For the text-containing cell, return its midpoint in [x, y] coordinate format. 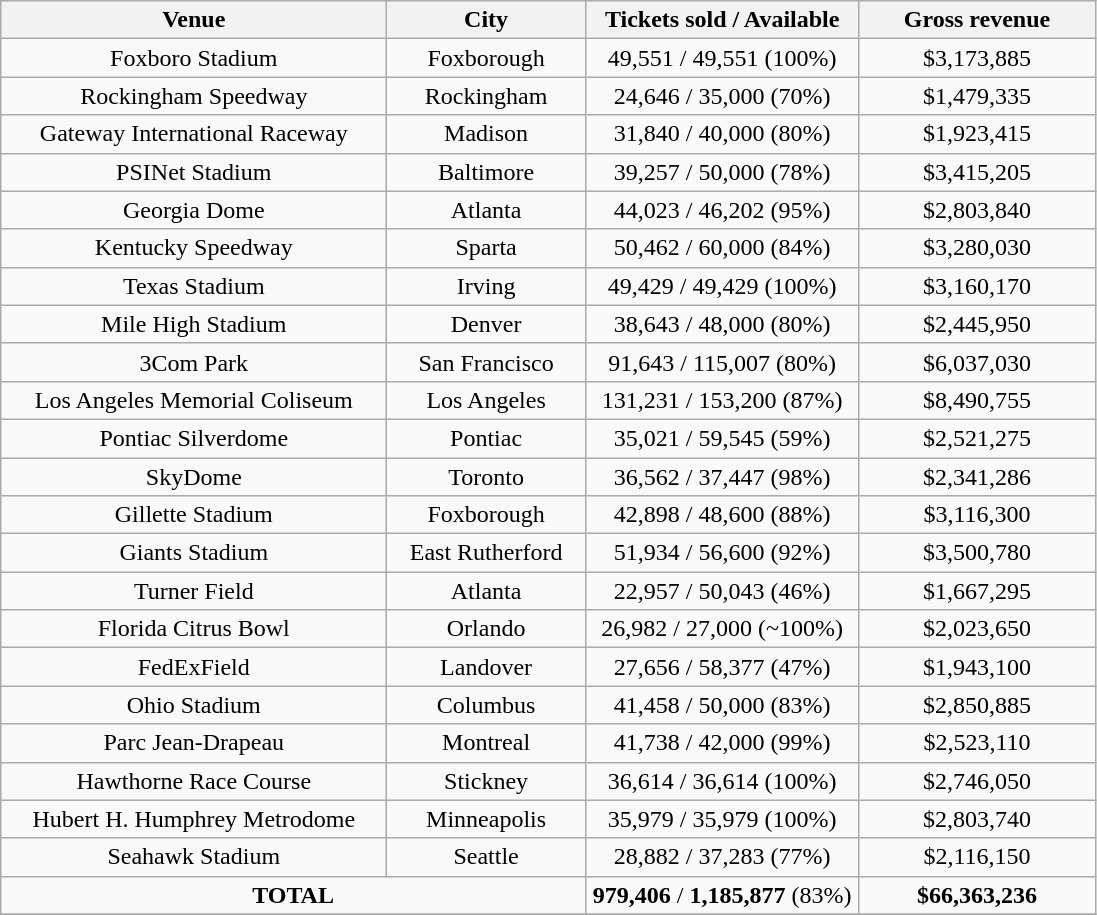
Irving [486, 286]
Venue [194, 20]
Hubert H. Humphrey Metrodome [194, 819]
Los Angeles Memorial Coliseum [194, 400]
Mile High Stadium [194, 324]
Rockingham Speedway [194, 96]
$2,116,150 [977, 857]
$2,341,286 [977, 477]
$2,445,950 [977, 324]
$3,160,170 [977, 286]
$3,500,780 [977, 553]
$8,490,755 [977, 400]
Minneapolis [486, 819]
Los Angeles [486, 400]
38,643 / 48,000 (80%) [722, 324]
979,406 / 1,185,877 (83%) [722, 895]
Texas Stadium [194, 286]
35,979 / 35,979 (100%) [722, 819]
Sparta [486, 248]
26,982 / 27,000 (~100%) [722, 629]
Landover [486, 667]
$66,363,236 [977, 895]
131,231 / 153,200 (87%) [722, 400]
Florida Citrus Bowl [194, 629]
$2,803,840 [977, 210]
Turner Field [194, 591]
$1,479,335 [977, 96]
Gross revenue [977, 20]
$2,521,275 [977, 438]
Pontiac [486, 438]
50,462 / 60,000 (84%) [722, 248]
TOTAL [294, 895]
Rockingham [486, 96]
$1,943,100 [977, 667]
SkyDome [194, 477]
Kentucky Speedway [194, 248]
36,562 / 37,447 (98%) [722, 477]
27,656 / 58,377 (47%) [722, 667]
Giants Stadium [194, 553]
$2,023,650 [977, 629]
Tickets sold / Available [722, 20]
$2,850,885 [977, 705]
Orlando [486, 629]
$2,523,110 [977, 743]
41,458 / 50,000 (83%) [722, 705]
$2,803,740 [977, 819]
Denver [486, 324]
91,643 / 115,007 (80%) [722, 362]
City [486, 20]
Parc Jean-Drapeau [194, 743]
San Francisco [486, 362]
$3,415,205 [977, 172]
Seattle [486, 857]
Madison [486, 134]
51,934 / 56,600 (92%) [722, 553]
Hawthorne Race Course [194, 781]
Montreal [486, 743]
35,021 / 59,545 (59%) [722, 438]
24,646 / 35,000 (70%) [722, 96]
PSINet Stadium [194, 172]
Baltimore [486, 172]
Ohio Stadium [194, 705]
Seahawk Stadium [194, 857]
36,614 / 36,614 (100%) [722, 781]
$6,037,030 [977, 362]
East Rutherford [486, 553]
$2,746,050 [977, 781]
Toronto [486, 477]
Georgia Dome [194, 210]
3Com Park [194, 362]
49,429 / 49,429 (100%) [722, 286]
$3,280,030 [977, 248]
$1,923,415 [977, 134]
Gillette Stadium [194, 515]
$3,173,885 [977, 58]
28,882 / 37,283 (77%) [722, 857]
41,738 / 42,000 (99%) [722, 743]
Foxboro Stadium [194, 58]
Gateway International Raceway [194, 134]
Pontiac Silverdome [194, 438]
49,551 / 49,551 (100%) [722, 58]
44,023 / 46,202 (95%) [722, 210]
42,898 / 48,600 (88%) [722, 515]
$1,667,295 [977, 591]
31,840 / 40,000 (80%) [722, 134]
FedExField [194, 667]
Stickney [486, 781]
Columbus [486, 705]
39,257 / 50,000 (78%) [722, 172]
22,957 / 50,043 (46%) [722, 591]
$3,116,300 [977, 515]
